Identify which cell holds the provided text, then report its (X, Y) central coordinate. 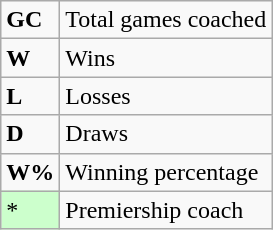
W% (30, 172)
D (30, 134)
Total games coached (166, 20)
Wins (166, 58)
* (30, 210)
W (30, 58)
GC (30, 20)
Winning percentage (166, 172)
L (30, 96)
Premiership coach (166, 210)
Losses (166, 96)
Draws (166, 134)
